Determine the [x, y] coordinate at the center of the cell enclosing the given text.  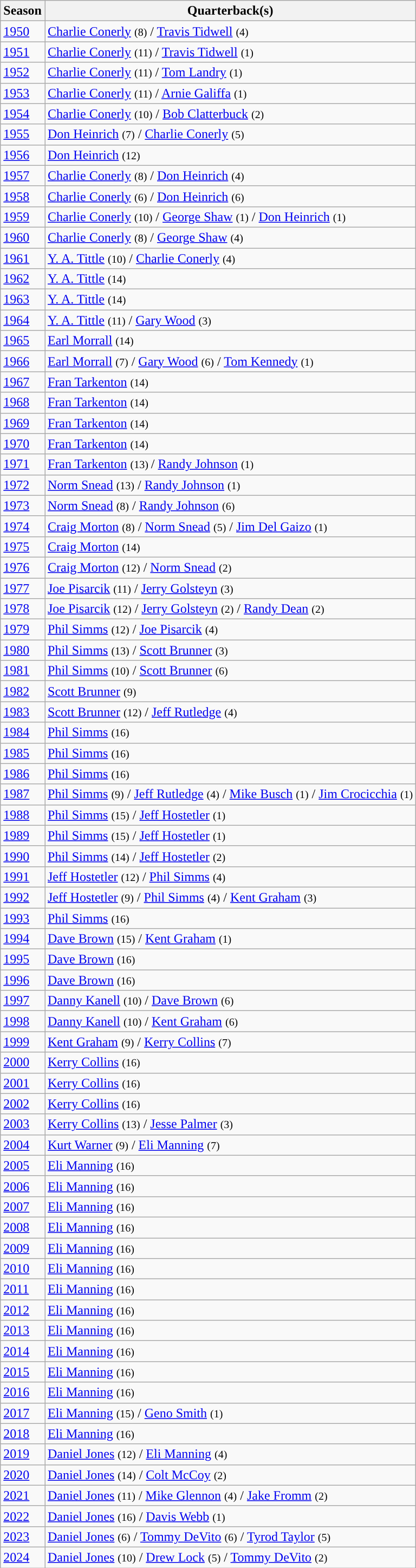
1960 [23, 237]
1955 [23, 134]
Don Heinrich (12) [230, 155]
2010 [23, 1269]
Phil Simms (9) / Jeff Rutledge (4) / Mike Busch (1) / Jim Crocicchia (1) [230, 794]
Charlie Conerly (8) / George Shaw (4) [230, 237]
1971 [23, 464]
2021 [23, 1495]
Charlie Conerly (11) / Arnie Galiffa (1) [230, 93]
1965 [23, 341]
1950 [23, 31]
Charlie Conerly (11) / Tom Landry (1) [230, 73]
1951 [23, 52]
2006 [23, 1186]
1979 [23, 630]
1957 [23, 176]
Kurt Warner (9) / Eli Manning (7) [230, 1145]
Craig Morton (14) [230, 547]
1958 [23, 196]
1987 [23, 794]
1991 [23, 877]
Charlie Conerly (6) / Don Heinrich (6) [230, 196]
Joe Pisarcik (11) / Jerry Golsteyn (3) [230, 588]
Danny Kanell (10) / Kent Graham (6) [230, 1021]
1985 [23, 753]
Dave Brown (15) / Kent Graham (1) [230, 939]
Charlie Conerly (11) / Travis Tidwell (1) [230, 52]
Eli Manning (15) / Geno Smith (1) [230, 1413]
2011 [23, 1290]
1984 [23, 733]
1978 [23, 609]
1974 [23, 526]
Y. A. Tittle (10) / Charlie Conerly (4) [230, 258]
1980 [23, 650]
2015 [23, 1372]
1956 [23, 155]
1992 [23, 897]
Charlie Conerly (8) / Don Heinrich (4) [230, 176]
2005 [23, 1165]
1961 [23, 258]
1986 [23, 774]
1993 [23, 918]
Kerry Collins (13) / Jesse Palmer (3) [230, 1124]
2014 [23, 1351]
1999 [23, 1042]
1975 [23, 547]
1976 [23, 567]
Craig Morton (12) / Norm Snead (2) [230, 567]
2016 [23, 1392]
Charlie Conerly (8) / Travis Tidwell (4) [230, 31]
Phil Simms (12) / Joe Pisarcik (4) [230, 630]
1966 [23, 361]
Norm Snead (13) / Randy Johnson (1) [230, 485]
2009 [23, 1248]
Earl Morrall (7) / Gary Wood (6) / Tom Kennedy (1) [230, 361]
Norm Snead (8) / Randy Johnson (6) [230, 506]
Phil Simms (14) / Jeff Hostetler (2) [230, 856]
2019 [23, 1454]
1967 [23, 382]
1952 [23, 73]
Fran Tarkenton (13) / Randy Johnson (1) [230, 464]
Daniel Jones (11) / Mike Glennon (4) / Jake Fromm (2) [230, 1495]
1959 [23, 217]
Danny Kanell (10) / Dave Brown (6) [230, 1001]
2023 [23, 1537]
Earl Morrall (14) [230, 341]
1972 [23, 485]
Phil Simms (13) / Scott Brunner (3) [230, 650]
Jeff Hostetler (9) / Phil Simms (4) / Kent Graham (3) [230, 897]
2020 [23, 1475]
1963 [23, 300]
2022 [23, 1516]
Daniel Jones (16) / Davis Webb (1) [230, 1516]
Daniel Jones (14) / Colt McCoy (2) [230, 1475]
2018 [23, 1434]
1983 [23, 712]
Daniel Jones (12) / Eli Manning (4) [230, 1454]
2024 [23, 1557]
1994 [23, 939]
2003 [23, 1124]
Phil Simms (10) / Scott Brunner (6) [230, 671]
Y. A. Tittle (11) / Gary Wood (3) [230, 320]
1990 [23, 856]
Scott Brunner (12) / Jeff Rutledge (4) [230, 712]
2000 [23, 1062]
Don Heinrich (7) / Charlie Conerly (5) [230, 134]
Scott Brunner (9) [230, 691]
2013 [23, 1331]
2004 [23, 1145]
1997 [23, 1001]
Craig Morton (8) / Norm Snead (5) / Jim Del Gaizo (1) [230, 526]
1982 [23, 691]
1970 [23, 444]
2017 [23, 1413]
Joe Pisarcik (12) / Jerry Golsteyn (2) / Randy Dean (2) [230, 609]
1953 [23, 93]
2012 [23, 1310]
Daniel Jones (6) / Tommy DeVito (6) / Tyrod Taylor (5) [230, 1537]
2008 [23, 1227]
1996 [23, 980]
2001 [23, 1083]
Quarterback(s) [230, 11]
Season [23, 11]
1989 [23, 835]
Charlie Conerly (10) / George Shaw (1) / Don Heinrich (1) [230, 217]
1954 [23, 114]
Daniel Jones (10) / Drew Lock (5) / Tommy DeVito (2) [230, 1557]
1981 [23, 671]
1988 [23, 815]
2007 [23, 1207]
1962 [23, 279]
1998 [23, 1021]
1995 [23, 960]
Jeff Hostetler (12) / Phil Simms (4) [230, 877]
Charlie Conerly (10) / Bob Clatterbuck (2) [230, 114]
1977 [23, 588]
2002 [23, 1104]
1973 [23, 506]
1964 [23, 320]
Kent Graham (9) / Kerry Collins (7) [230, 1042]
1968 [23, 403]
1969 [23, 423]
